Return the (X, Y) coordinate for the center point of the cell that contains the specified text.  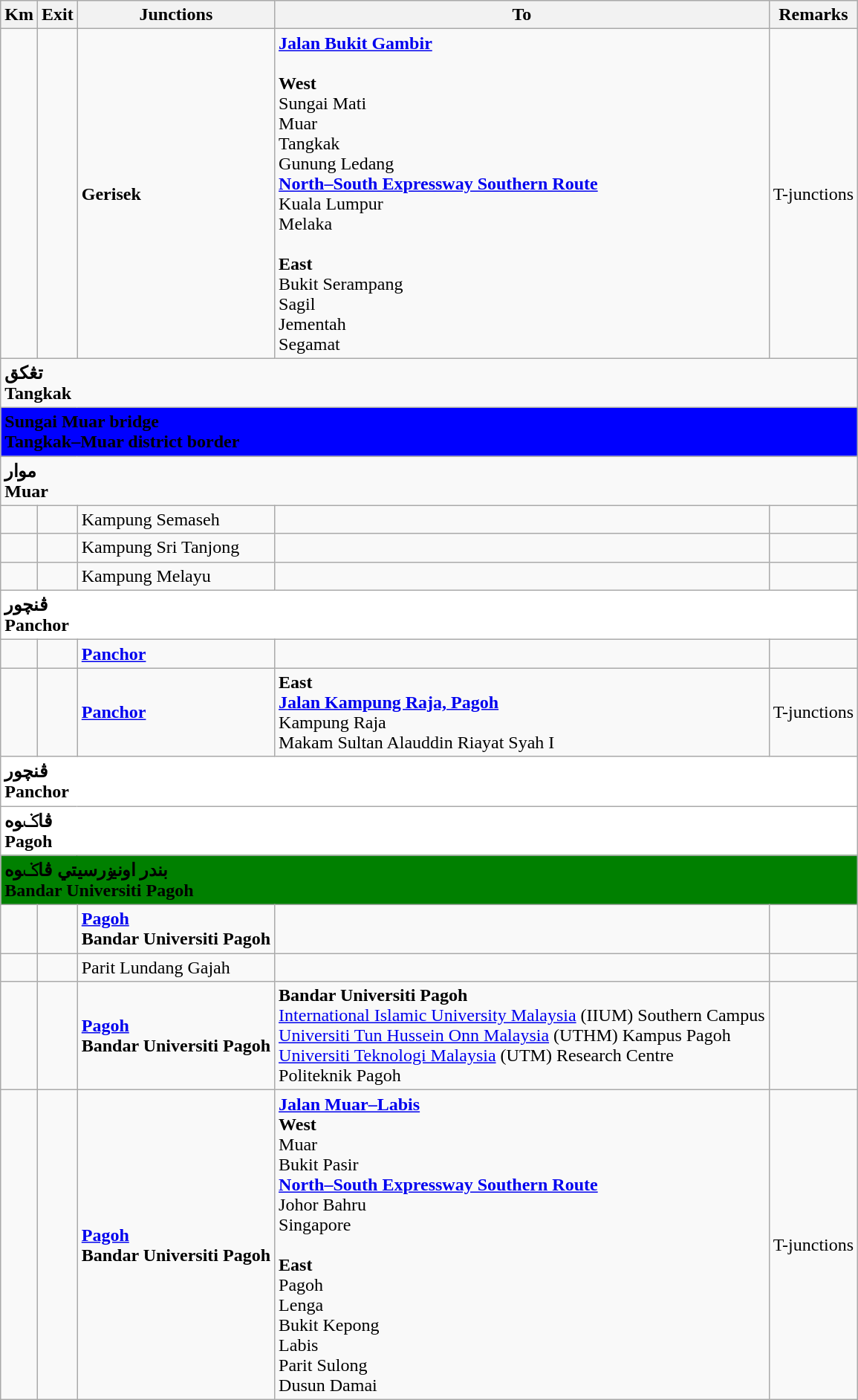
Remarks (813, 15)
بندر اونيۏرسيتي ڤاݢوهBandar Universiti Pagoh (429, 880)
Parit Lundang Gajah (175, 968)
موارMuar (429, 482)
Exit (57, 15)
Jalan Muar–LabisWestMuarBukit Pasir North–South Expressway Southern RouteJohor BahruSingaporeEastPagohLengaBukit KepongLabisParit SulongDusun Damai (522, 1245)
Kampung Sri Tanjong (175, 548)
Km (19, 15)
ڤاݢوهPagoh (429, 831)
East Jalan Kampung Raja, PagohKampung RajaMakam Sultan Alauddin Riayat Syah I (522, 712)
Gerisek (175, 193)
Kampung Semaseh (175, 519)
Junctions (175, 15)
Kampung Melayu (175, 576)
To (522, 15)
Sungai Muar bridgeTangkak–Muar district border (429, 431)
تڠکقTangkak (429, 383)
